Return [x, y] of the center of cell containing provided text 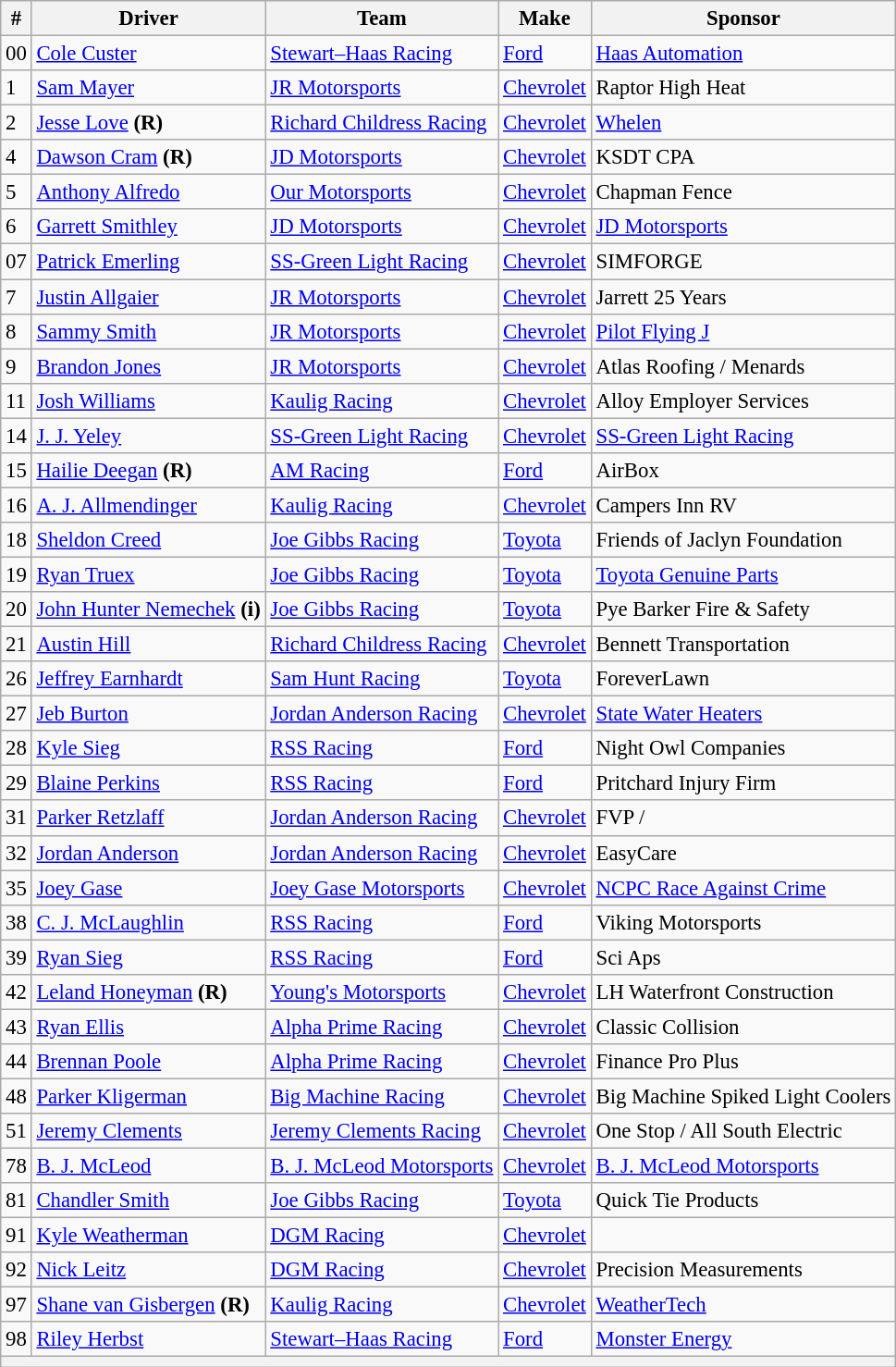
Sponsor [743, 18]
Big Machine Racing [382, 1096]
Dawson Cram (R) [148, 157]
Jeremy Clements Racing [382, 1131]
Quick Tie Products [743, 1201]
Riley Herbst [148, 1340]
48 [17, 1096]
39 [17, 957]
One Stop / All South Electric [743, 1131]
Jarrett 25 Years [743, 297]
Cole Custer [148, 54]
Jeremy Clements [148, 1131]
43 [17, 1027]
Parker Kligerman [148, 1096]
78 [17, 1166]
Pilot Flying J [743, 331]
AirBox [743, 471]
7 [17, 297]
AM Racing [382, 471]
C. J. McLaughlin [148, 922]
Sam Hunt Racing [382, 679]
John Hunter Nemechek (i) [148, 610]
J. J. Yeley [148, 436]
State Water Heaters [743, 714]
Kyle Sieg [148, 748]
14 [17, 436]
SIMFORGE [743, 262]
Friends of Jaclyn Foundation [743, 540]
Driver [148, 18]
Jeffrey Earnhardt [148, 679]
1 [17, 88]
28 [17, 748]
Shane van Gisbergen (R) [148, 1305]
Austin Hill [148, 645]
Our Motorsports [382, 192]
Jeb Burton [148, 714]
91 [17, 1236]
Chapman Fence [743, 192]
Blaine Perkins [148, 783]
5 [17, 192]
Patrick Emerling [148, 262]
Ryan Sieg [148, 957]
07 [17, 262]
Ryan Ellis [148, 1027]
B. J. McLeod [148, 1166]
26 [17, 679]
Pye Barker Fire & Safety [743, 610]
Bennett Transportation [743, 645]
16 [17, 505]
A. J. Allmendinger [148, 505]
Brennan Poole [148, 1062]
32 [17, 853]
# [17, 18]
Kyle Weatherman [148, 1236]
Finance Pro Plus [743, 1062]
2 [17, 123]
Jordan Anderson [148, 853]
Sam Mayer [148, 88]
LH Waterfront Construction [743, 992]
81 [17, 1201]
Young's Motorsports [382, 992]
NCPC Race Against Crime [743, 888]
19 [17, 574]
Raptor High Heat [743, 88]
Team [382, 18]
Nick Leitz [148, 1270]
Jesse Love (R) [148, 123]
WeatherTech [743, 1305]
Precision Measurements [743, 1270]
Whelen [743, 123]
38 [17, 922]
Atlas Roofing / Menards [743, 366]
00 [17, 54]
Toyota Genuine Parts [743, 574]
92 [17, 1270]
Sammy Smith [148, 331]
Chandler Smith [148, 1201]
Pritchard Injury Firm [743, 783]
Leland Honeyman (R) [148, 992]
Monster Energy [743, 1340]
Sci Aps [743, 957]
Night Owl Companies [743, 748]
Garrett Smithley [148, 227]
Justin Allgaier [148, 297]
21 [17, 645]
Parker Retzlaff [148, 819]
15 [17, 471]
51 [17, 1131]
4 [17, 157]
42 [17, 992]
Ryan Truex [148, 574]
8 [17, 331]
11 [17, 400]
20 [17, 610]
Joey Gase [148, 888]
29 [17, 783]
18 [17, 540]
Anthony Alfredo [148, 192]
44 [17, 1062]
Haas Automation [743, 54]
31 [17, 819]
Josh Williams [148, 400]
FVP / [743, 819]
98 [17, 1340]
Sheldon Creed [148, 540]
27 [17, 714]
Big Machine Spiked Light Coolers [743, 1096]
Joey Gase Motorsports [382, 888]
35 [17, 888]
9 [17, 366]
KSDT CPA [743, 157]
EasyCare [743, 853]
Viking Motorsports [743, 922]
Alloy Employer Services [743, 400]
Campers Inn RV [743, 505]
Make [545, 18]
Classic Collision [743, 1027]
97 [17, 1305]
Brandon Jones [148, 366]
6 [17, 227]
ForeverLawn [743, 679]
Hailie Deegan (R) [148, 471]
